Find where the given text appears and provide that cell's center as [x, y] coordinate. 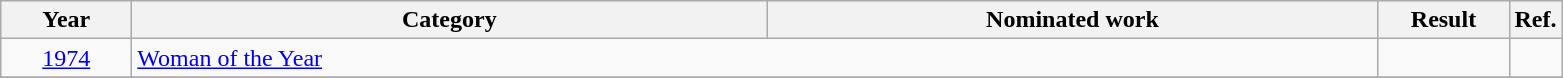
Category [450, 20]
Result [1444, 20]
Nominated work [1072, 20]
1974 [66, 58]
Woman of the Year [755, 58]
Ref. [1536, 20]
Year [66, 20]
